Search for the cell housing the specified text and yield its (x, y) center coordinate. 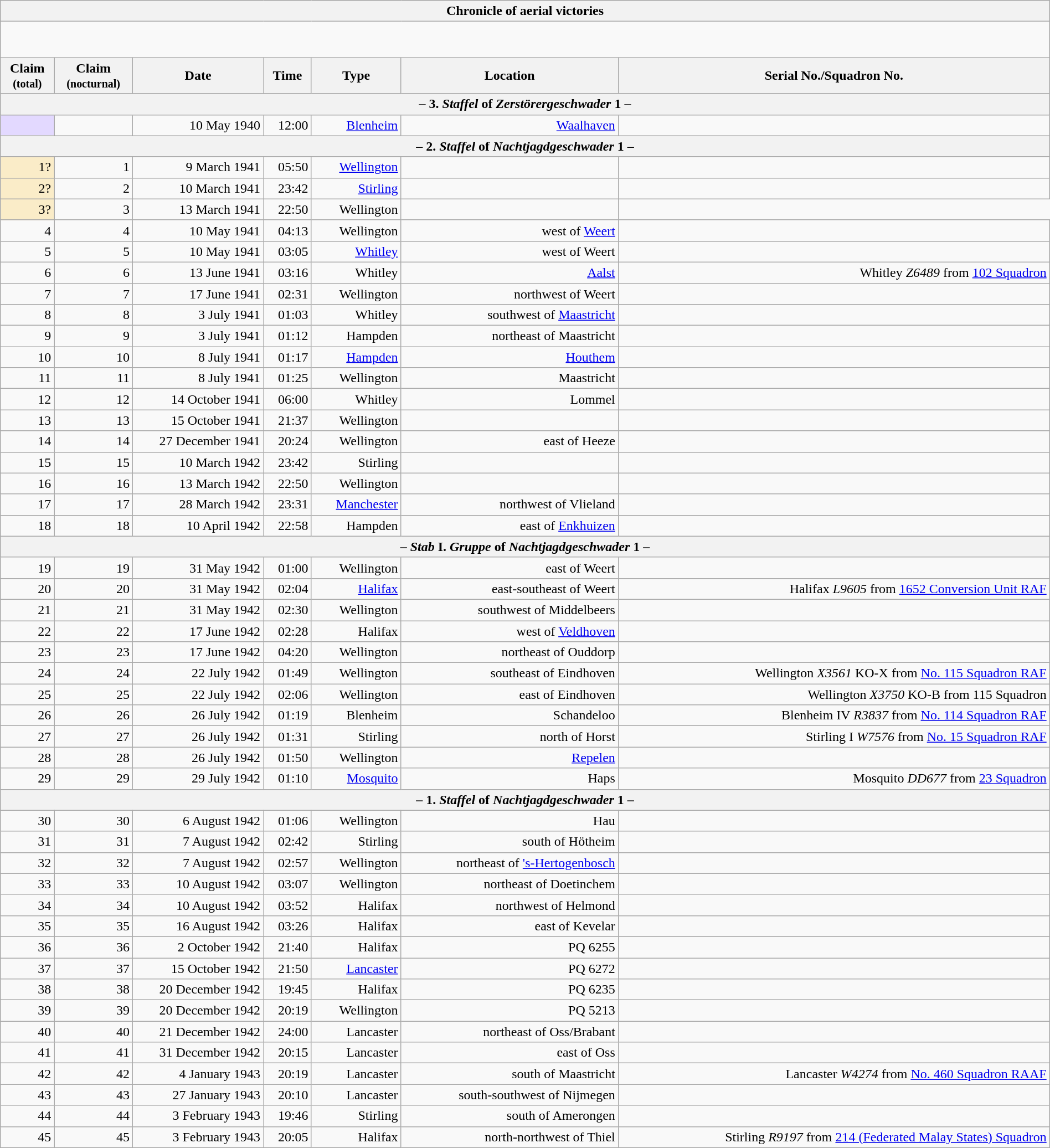
02:57 (288, 863)
Wellington X3750 KO-B from 115 Squadron (834, 694)
02:04 (288, 589)
Manchester (356, 504)
Whitley Z6489 from 102 Squadron (834, 272)
17 June 1941 (198, 294)
02:42 (288, 842)
13 March 1942 (198, 483)
northwest of Vlieland (509, 504)
22:58 (288, 526)
Chronicle of aerial victories (525, 11)
Claim(total) (28, 75)
northwest of Helmond (509, 905)
01:19 (288, 715)
northeast of Oss/Brabant (509, 1032)
01:12 (288, 336)
13 June 1941 (198, 272)
Stirling I W7576 from No. 15 Squadron RAF (834, 737)
east of Eindhoven (509, 694)
20:05 (288, 1137)
27 January 1943 (198, 1095)
03:26 (288, 926)
Time (288, 75)
northeast of 's-Hertogenbosch (509, 863)
9 March 1941 (198, 167)
northeast of Maastricht (509, 336)
2? (28, 188)
03:16 (288, 272)
31 December 1942 (198, 1053)
01:00 (288, 568)
01:17 (288, 357)
Schandeloo (509, 715)
– 3. Staffel of Zerstörergeschwader 1 – (525, 104)
6 August 1942 (198, 821)
east of Weert (509, 568)
– 2. Staffel of Nachtjagdgeschwader 1 – (525, 146)
02:28 (288, 631)
southwest of Maastricht (509, 315)
Mosquito DD677 from 23 Squadron (834, 779)
05:50 (288, 167)
10 March 1941 (198, 188)
Houthem (509, 357)
20:24 (288, 441)
Hau (509, 821)
29 July 1942 (198, 779)
03:05 (288, 251)
10 May 1940 (198, 125)
24:00 (288, 1032)
– 1. Staffel of Nachtjagdgeschwader 1 – (525, 800)
01:10 (288, 779)
21:50 (288, 969)
Blenheim IV R3837 from No. 114 Squadron RAF (834, 715)
2 October 1942 (198, 947)
21:40 (288, 947)
Claim(nocturnal) (94, 75)
20:10 (288, 1095)
Mosquito (356, 779)
northwest of Weert (509, 294)
16 August 1942 (198, 926)
Lommel (509, 399)
21:37 (288, 420)
west of Veldhoven (509, 631)
Maastricht (509, 378)
southwest of Middelbeers (509, 610)
28 March 1942 (198, 504)
14 October 1941 (198, 399)
10 March 1942 (198, 462)
02:06 (288, 694)
12:00 (288, 125)
south of Amerongen (509, 1116)
19:46 (288, 1116)
23:31 (288, 504)
13 March 1941 (198, 209)
03:07 (288, 884)
01:50 (288, 758)
02:31 (288, 294)
01:31 (288, 737)
north-northwest of Thiel (509, 1137)
– Stab I. Gruppe of Nachtjagdgeschwader 1 – (525, 547)
southeast of Eindhoven (509, 673)
01:49 (288, 673)
1? (28, 167)
03:52 (288, 905)
10 April 1942 (198, 526)
east of Kevelar (509, 926)
Date (198, 75)
01:06 (288, 821)
01:03 (288, 315)
Halifax L9605 from 1652 Conversion Unit RAF (834, 589)
Lancaster W4274 from No. 460 Squadron RAAF (834, 1074)
east of Enkhuizen (509, 526)
20:15 (288, 1053)
3? (28, 209)
04:13 (288, 230)
north of Horst (509, 737)
15 October 1942 (198, 969)
19:45 (288, 990)
2 (94, 188)
02:30 (288, 610)
Location (509, 75)
Serial No./Squadron No. (834, 75)
northeast of Doetinchem (509, 884)
Repelen (509, 758)
3 (94, 209)
PQ 6272 (509, 969)
Type (356, 75)
Aalst (509, 272)
south of Hötheim (509, 842)
21 December 1942 (198, 1032)
east of Heeze (509, 441)
east of Oss (509, 1053)
PQ 5213 (509, 1011)
Haps (509, 779)
Waalhaven (509, 125)
Stirling R9197 from 214 (Federated Malay States) Squadron (834, 1137)
PQ 6235 (509, 990)
Wellington X3561 KO-X from No. 115 Squadron RAF (834, 673)
northeast of Ouddorp (509, 652)
04:20 (288, 652)
01:25 (288, 378)
27 December 1941 (198, 441)
15 October 1941 (198, 420)
06:00 (288, 399)
south of Maastricht (509, 1074)
east-southeast of Weert (509, 589)
PQ 6255 (509, 947)
4 January 1943 (198, 1074)
1 (94, 167)
south-southwest of Nijmegen (509, 1095)
